Return (x, y) of the center of cell containing provided text 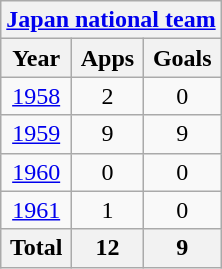
1961 (36, 210)
12 (108, 248)
Japan national team (111, 20)
Goals (182, 58)
Year (36, 58)
1958 (36, 96)
Apps (108, 58)
1 (108, 210)
Total (36, 248)
2 (108, 96)
1960 (36, 172)
1959 (36, 134)
